Locate the cell with the specified text and output its (X, Y) center coordinate. 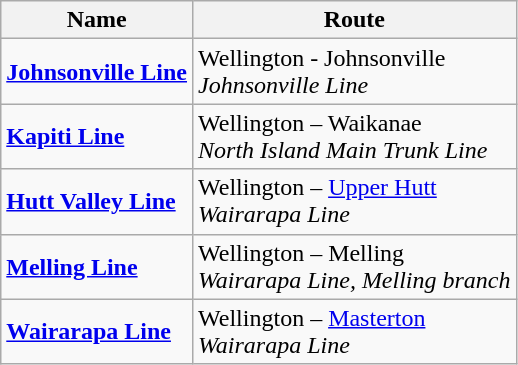
Name (97, 20)
Wellington – Upper Hutt Wairarapa Line (355, 202)
Johnsonville Line (97, 72)
Wellington – Melling Wairarapa Line, Melling branch (355, 266)
Wellington – Masterton Wairarapa Line (355, 332)
Wellington – Waikanae North Island Main Trunk Line (355, 136)
Route (355, 20)
Wairarapa Line (97, 332)
Hutt Valley Line (97, 202)
Melling Line (97, 266)
Kapiti Line (97, 136)
Wellington - Johnsonville Johnsonville Line (355, 72)
